Find where the given text appears and provide that cell's center as (x, y) coordinate. 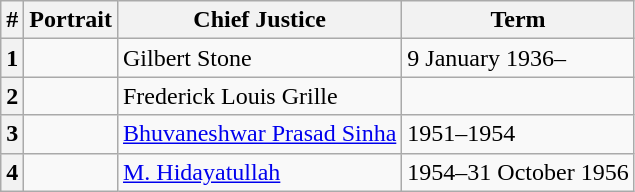
Term (518, 20)
Chief Justice (259, 20)
3 (12, 134)
Portrait (71, 20)
# (12, 20)
M. Hidayatullah (259, 172)
Bhuvaneshwar Prasad Sinha (259, 134)
1954–31 October 1956 (518, 172)
Frederick Louis Grille (259, 96)
2 (12, 96)
9 January 1936– (518, 58)
1 (12, 58)
4 (12, 172)
1951–1954 (518, 134)
Gilbert Stone (259, 58)
